Search for the cell housing the specified text and yield its (x, y) center coordinate. 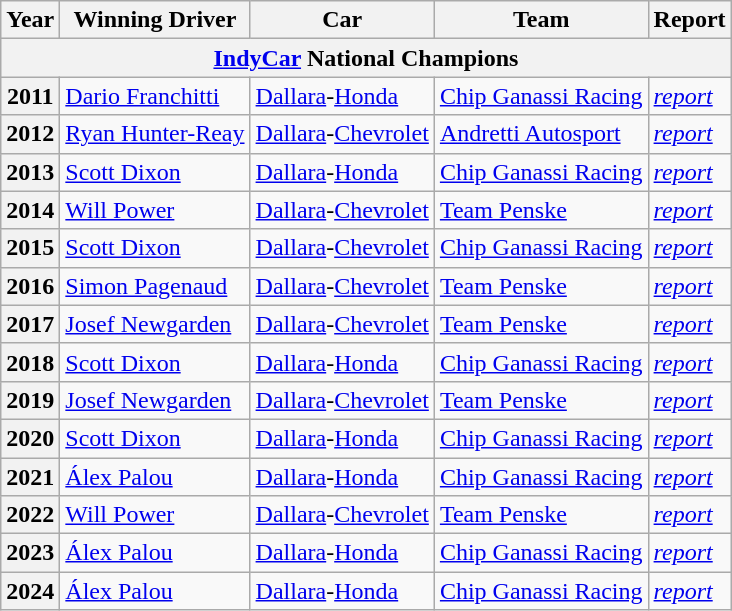
2023 (30, 553)
Simon Pagenaud (155, 286)
Report (690, 20)
Year (30, 20)
2024 (30, 591)
2016 (30, 286)
2021 (30, 477)
2022 (30, 515)
2017 (30, 324)
2014 (30, 210)
Andretti Autosport (541, 134)
2018 (30, 362)
Dario Franchitti (155, 96)
2015 (30, 248)
Team (541, 20)
2020 (30, 438)
2013 (30, 172)
2012 (30, 134)
2019 (30, 400)
Car (342, 20)
IndyCar National Champions (366, 58)
Winning Driver (155, 20)
2011 (30, 96)
Ryan Hunter-Reay (155, 134)
